Return the (X, Y) coordinate for the center point of the cell that contains the specified text.  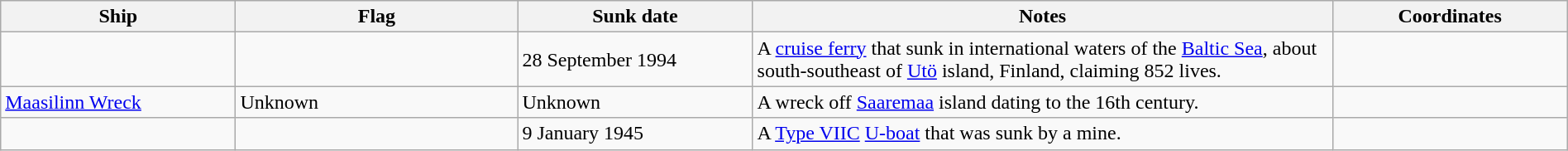
Ship (118, 17)
Flag (377, 17)
Sunk date (635, 17)
28 September 1994 (635, 60)
A cruise ferry that sunk in international waters of the Baltic Sea, about south-southeast of Utö island, Finland, claiming 852 lives. (1042, 60)
Coordinates (1450, 17)
A Type VIIC U-boat that was sunk by a mine. (1042, 134)
Maasilinn Wreck (118, 102)
A wreck off Saaremaa island dating to the 16th century. (1042, 102)
Notes (1042, 17)
9 January 1945 (635, 134)
